Locate the cell with the specified text and output its (x, y) center coordinate. 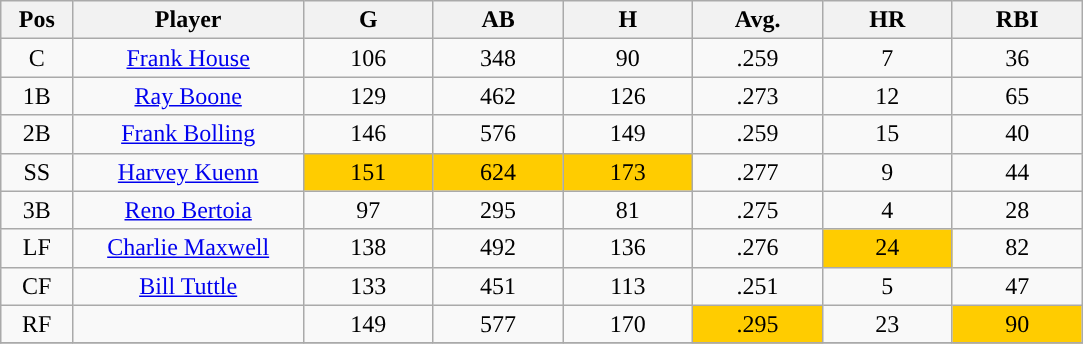
3B (37, 210)
23 (887, 324)
.251 (758, 286)
15 (887, 134)
65 (1017, 96)
1B (37, 96)
SS (37, 172)
2B (37, 134)
7 (887, 58)
47 (1017, 286)
.273 (758, 96)
126 (628, 96)
Pos (37, 20)
44 (1017, 172)
97 (368, 210)
Frank Bolling (188, 134)
RF (37, 324)
295 (498, 210)
.277 (758, 172)
133 (368, 286)
.295 (758, 324)
Charlie Maxwell (188, 248)
40 (1017, 134)
170 (628, 324)
9 (887, 172)
CF (37, 286)
.275 (758, 210)
138 (368, 248)
451 (498, 286)
624 (498, 172)
LF (37, 248)
5 (887, 286)
C (37, 58)
136 (628, 248)
Harvey Kuenn (188, 172)
AB (498, 20)
24 (887, 248)
173 (628, 172)
Player (188, 20)
106 (368, 58)
Bill Tuttle (188, 286)
HR (887, 20)
577 (498, 324)
81 (628, 210)
348 (498, 58)
H (628, 20)
146 (368, 134)
576 (498, 134)
129 (368, 96)
Reno Bertoia (188, 210)
492 (498, 248)
12 (887, 96)
4 (887, 210)
Ray Boone (188, 96)
Avg. (758, 20)
Frank House (188, 58)
RBI (1017, 20)
151 (368, 172)
113 (628, 286)
82 (1017, 248)
G (368, 20)
462 (498, 96)
36 (1017, 58)
.276 (758, 248)
28 (1017, 210)
